Find where the given text appears and provide that cell's center as (x, y) coordinate. 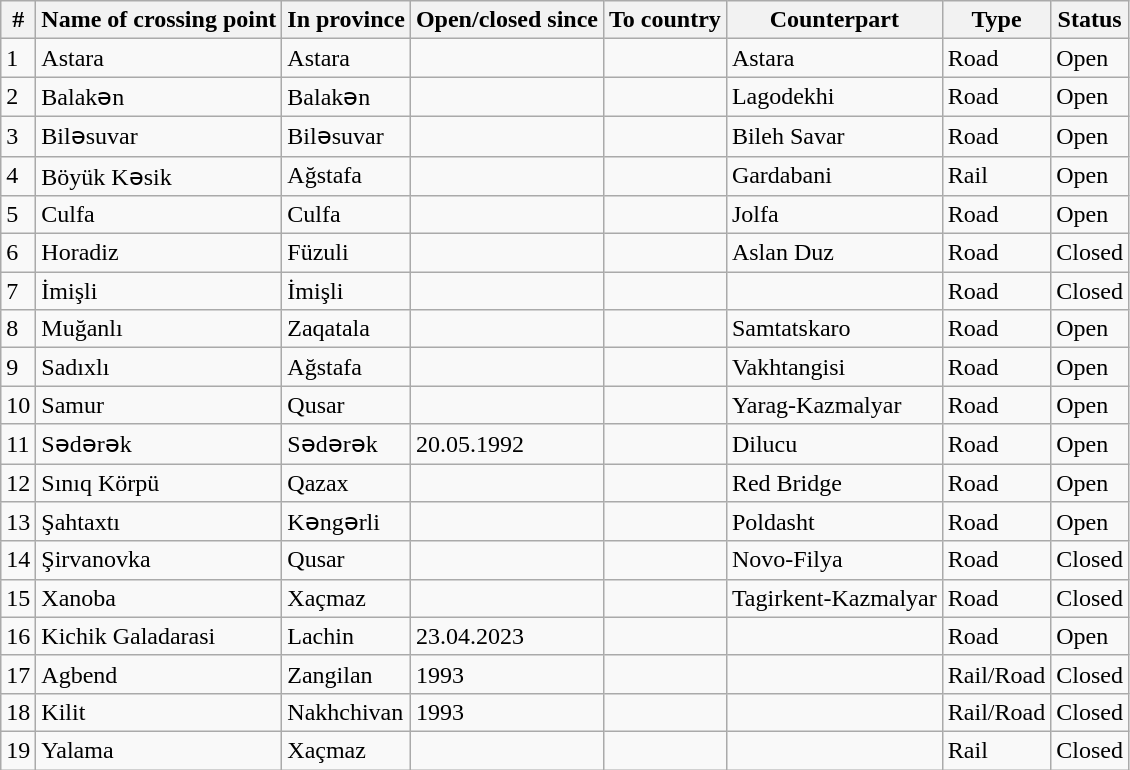
Muğanlı (159, 329)
Lachin (346, 636)
Sınıq Körpü (159, 483)
6 (18, 253)
Red Bridge (834, 483)
Xanoba (159, 598)
Yalama (159, 750)
10 (18, 405)
4 (18, 176)
11 (18, 444)
Sadıxlı (159, 367)
Qazax (346, 483)
Counterpart (834, 20)
9 (18, 367)
Name of crossing point (159, 20)
15 (18, 598)
Agbend (159, 674)
Kichik Galadarasi (159, 636)
13 (18, 522)
Zangilan (346, 674)
Type (996, 20)
Samur (159, 405)
Horadiz (159, 253)
Kəngərli (346, 522)
3 (18, 136)
23.04.2023 (506, 636)
Şahtaxtı (159, 522)
Vakhtangisi (834, 367)
1 (18, 58)
19 (18, 750)
Füzuli (346, 253)
12 (18, 483)
Zaqatala (346, 329)
Poldasht (834, 522)
Böyük Kəsik (159, 176)
2 (18, 97)
18 (18, 712)
To country (664, 20)
Aslan Duz (834, 253)
Samtatskaro (834, 329)
Kilit (159, 712)
Bileh Savar (834, 136)
20.05.1992 (506, 444)
Tagirkent-Kazmalyar (834, 598)
Novo-Filya (834, 560)
Şirvanovka (159, 560)
5 (18, 215)
# (18, 20)
Gardabani (834, 176)
16 (18, 636)
Status (1090, 20)
17 (18, 674)
Lagodekhi (834, 97)
14 (18, 560)
Nakhchivan (346, 712)
Jolfa (834, 215)
In province (346, 20)
Open/closed since (506, 20)
8 (18, 329)
Dilucu (834, 444)
Yarag-Kazmalyar (834, 405)
7 (18, 291)
